Find where the given text appears and provide that cell's center as (x, y) coordinate. 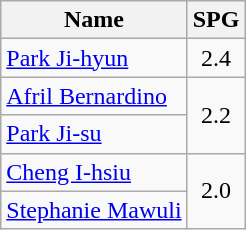
Cheng I-hsiu (94, 172)
Name (94, 20)
Afril Bernardino (94, 96)
2.0 (216, 191)
Park Ji-su (94, 134)
2.4 (216, 58)
2.2 (216, 115)
Stephanie Mawuli (94, 210)
Park Ji-hyun (94, 58)
SPG (216, 20)
